Extract the [x, y] coordinate from the center of the cell holding the provided text.  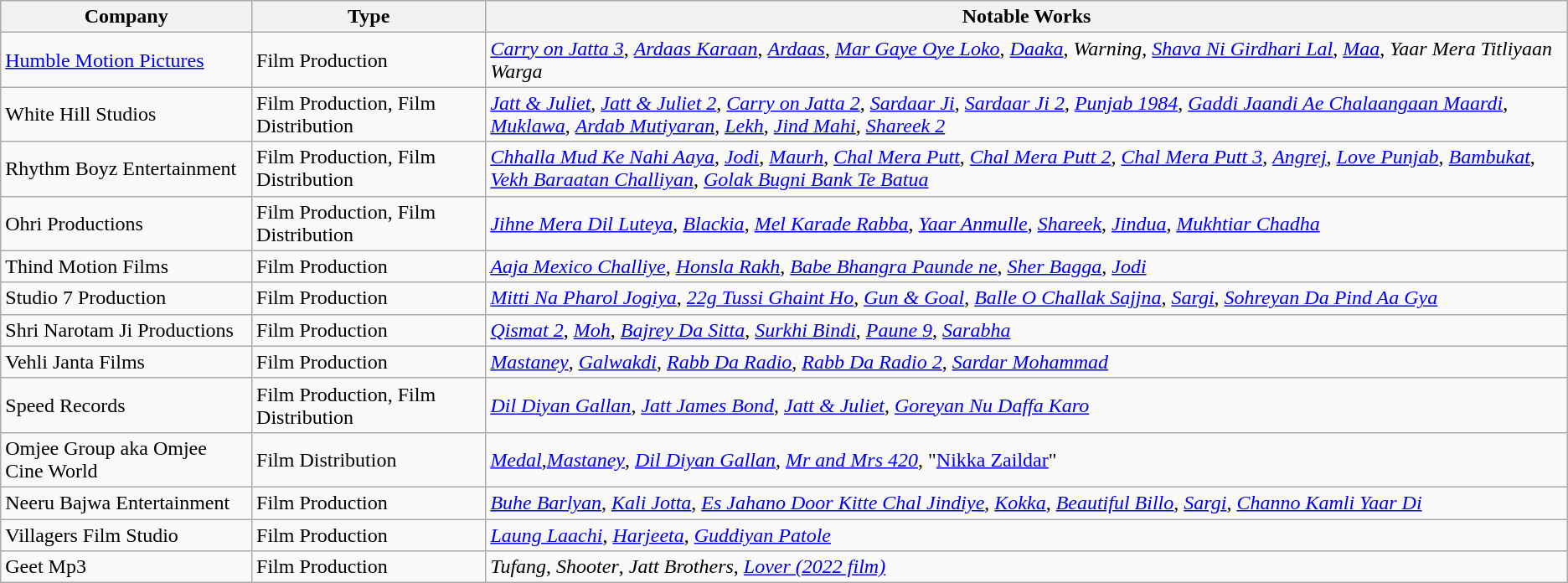
Mitti Na Pharol Jogiya, 22g Tussi Ghaint Ho, Gun & Goal, Balle O Challak Sajjna, Sargi, Sohreyan Da Pind Aa Gya [1027, 298]
Company [126, 17]
Carry on Jatta 3, Ardaas Karaan, Ardaas, Mar Gaye Oye Loko, Daaka, Warning, Shava Ni Girdhari Lal, Maa, Yaar Mera Titliyaan Warga [1027, 60]
White Hill Studios [126, 114]
Notable Works [1027, 17]
Omjee Group aka Omjee Cine World [126, 459]
Thind Motion Films [126, 266]
Mastaney, Galwakdi, Rabb Da Radio, Rabb Da Radio 2, Sardar Mohammad [1027, 362]
Qismat 2, Moh, Bajrey Da Sitta, Surkhi Bindi, Paune 9, Sarabha [1027, 330]
Geet Mp3 [126, 567]
Aaja Mexico Challiye, Honsla Rakh, Babe Bhangra Paunde ne, Sher Bagga, Jodi [1027, 266]
Neeru Bajwa Entertainment [126, 503]
Ohri Productions [126, 223]
Humble Motion Pictures [126, 60]
Villagers Film Studio [126, 535]
Jihne Mera Dil Luteya, Blackia, Mel Karade Rabba, Yaar Anmulle, Shareek, Jindua, Mukhtiar Chadha [1027, 223]
Studio 7 Production [126, 298]
Buhe Barlyan, Kali Jotta, Es Jahano Door Kitte Chal Jindiye, Kokka, Beautiful Billo, Sargi, Channo Kamli Yaar Di [1027, 503]
Tufang, Shooter, Jatt Brothers, Lover (2022 film) [1027, 567]
Vehli Janta Films [126, 362]
Medal,Mastaney, Dil Diyan Gallan, Mr and Mrs 420, "Nikka Zaildar" [1027, 459]
Dil Diyan Gallan, Jatt James Bond, Jatt & Juliet, Goreyan Nu Daffa Karo [1027, 405]
Film Distribution [369, 459]
Laung Laachi, Harjeeta, Guddiyan Patole [1027, 535]
Speed Records [126, 405]
Shri Narotam Ji Productions [126, 330]
Rhythm Boyz Entertainment [126, 169]
Type [369, 17]
